Identify which cell holds the provided text, then report its (x, y) central coordinate. 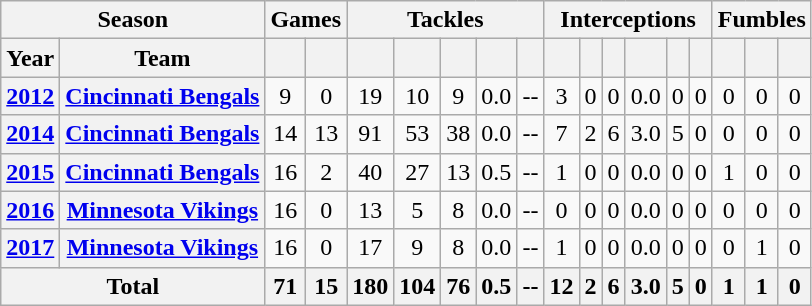
17 (370, 248)
27 (418, 172)
2012 (30, 96)
Interceptions (628, 20)
19 (370, 96)
10 (418, 96)
Total (133, 286)
Team (162, 58)
Games (306, 20)
104 (418, 286)
53 (418, 134)
2014 (30, 134)
3 (562, 96)
71 (286, 286)
Season (133, 20)
2015 (30, 172)
12 (562, 286)
40 (370, 172)
38 (458, 134)
91 (370, 134)
76 (458, 286)
7 (562, 134)
Fumbles (762, 20)
180 (370, 286)
15 (326, 286)
14 (286, 134)
2017 (30, 248)
Year (30, 58)
2016 (30, 210)
Tackles (446, 20)
